For the text-containing cell, return its midpoint in (X, Y) coordinate format. 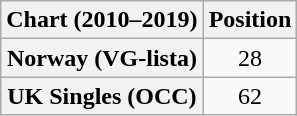
62 (250, 96)
Chart (2010–2019) (102, 20)
28 (250, 58)
UK Singles (OCC) (102, 96)
Position (250, 20)
Norway (VG-lista) (102, 58)
